Locate the cell with the specified text and output its (X, Y) center coordinate. 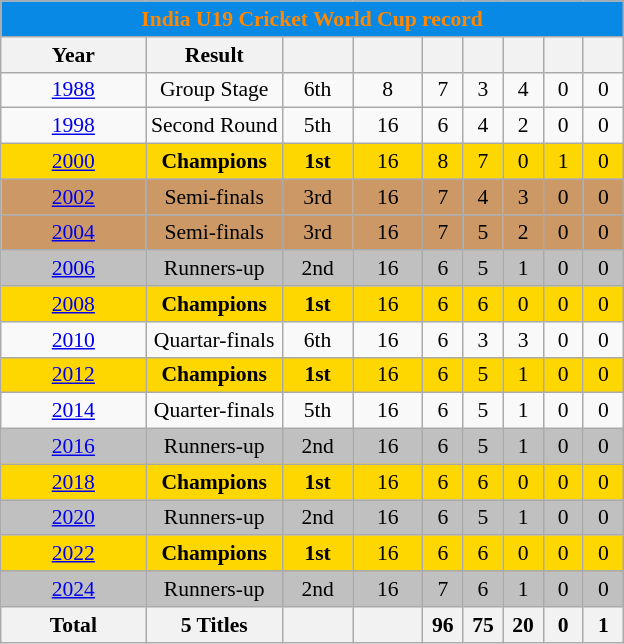
2024 (74, 589)
2010 (74, 340)
2022 (74, 554)
5 Titles (214, 625)
Quartar-finals (214, 340)
75 (483, 625)
Year (74, 55)
2018 (74, 482)
Second Round (214, 126)
Quarter-finals (214, 411)
2014 (74, 411)
Group Stage (214, 90)
20 (523, 625)
2000 (74, 162)
Result (214, 55)
2002 (74, 197)
1988 (74, 90)
India U19 Cricket World Cup record (312, 19)
1998 (74, 126)
2016 (74, 447)
2008 (74, 304)
2006 (74, 269)
2012 (74, 375)
96 (443, 625)
2004 (74, 233)
2020 (74, 518)
Total (74, 625)
